Detect which cell encompasses the target text, then output its (X, Y) center coordinate. 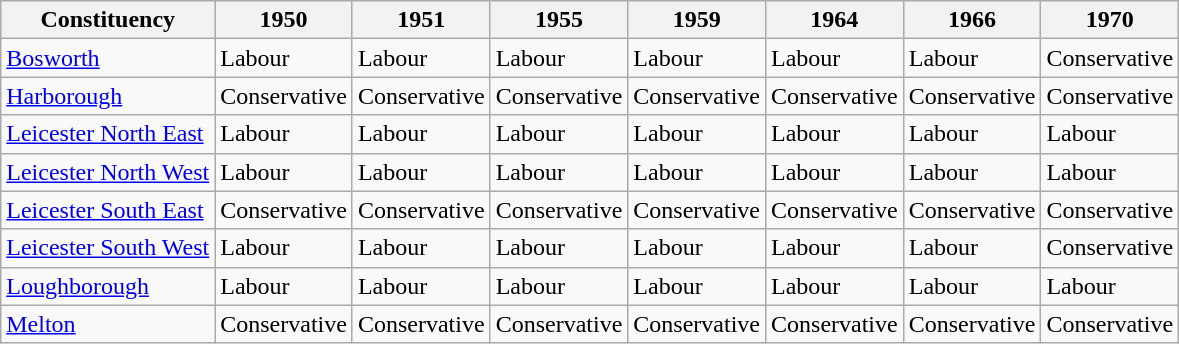
1950 (284, 20)
1959 (697, 20)
Constituency (108, 20)
Leicester North East (108, 134)
1955 (559, 20)
1966 (972, 20)
Leicester North West (108, 172)
Harborough (108, 96)
Loughborough (108, 286)
Leicester South East (108, 210)
Leicester South West (108, 248)
1970 (1110, 20)
Melton (108, 324)
Bosworth (108, 58)
1951 (421, 20)
1964 (835, 20)
